Pinpoint the cell where the given text exists, returning its (X, Y) midpoint coordinate. 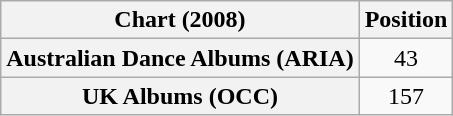
Position (406, 20)
UK Albums (OCC) (180, 96)
157 (406, 96)
Australian Dance Albums (ARIA) (180, 58)
Chart (2008) (180, 20)
43 (406, 58)
